Scan for the cell matching the given text and deliver its [x, y] coordinate at center. 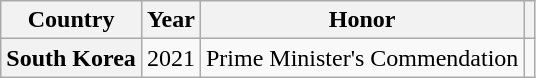
Country [72, 20]
Honor [362, 20]
Year [170, 20]
2021 [170, 58]
South Korea [72, 58]
Prime Minister's Commendation [362, 58]
